Output the (X, Y) coordinate of the center of the cell containing the given text.  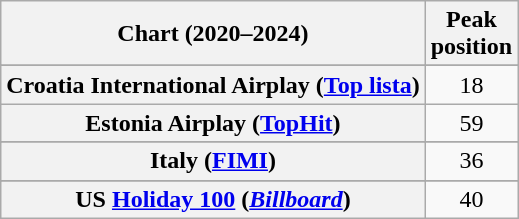
59 (471, 123)
Italy (FIMI) (213, 161)
40 (471, 199)
Chart (2020–2024) (213, 34)
US Holiday 100 (Billboard) (213, 199)
18 (471, 85)
36 (471, 161)
Peakposition (471, 34)
Croatia International Airplay (Top lista) (213, 85)
Estonia Airplay (TopHit) (213, 123)
